Locate the cell with the specified text and output its (x, y) center coordinate. 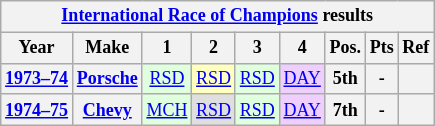
MCH (167, 110)
2 (214, 48)
Chevy (107, 110)
5th (345, 78)
International Race of Champions results (218, 16)
1 (167, 48)
1974–75 (37, 110)
7th (345, 110)
Pts (382, 48)
Make (107, 48)
4 (302, 48)
Year (37, 48)
Pos. (345, 48)
1973–74 (37, 78)
3 (257, 48)
Porsche (107, 78)
Ref (416, 48)
